Output the (X, Y) coordinate of the center of the cell containing the given text.  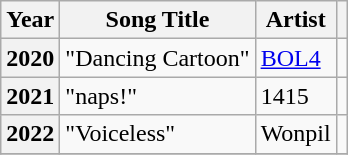
Wonpil (296, 134)
BOL4 (296, 58)
1415 (296, 96)
Year (30, 20)
Song Title (158, 20)
2021 (30, 96)
2022 (30, 134)
Artist (296, 20)
2020 (30, 58)
"naps!" (158, 96)
"Voiceless" (158, 134)
"Dancing Cartoon" (158, 58)
